From the cell containing the given text, extract its center point as [X, Y] coordinate. 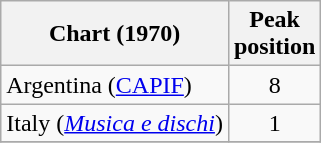
Argentina (CAPIF) [115, 85]
Peakposition [274, 34]
1 [274, 123]
Chart (1970) [115, 34]
Italy (Musica e dischi) [115, 123]
8 [274, 85]
